For the text-containing cell, return its midpoint in [x, y] coordinate format. 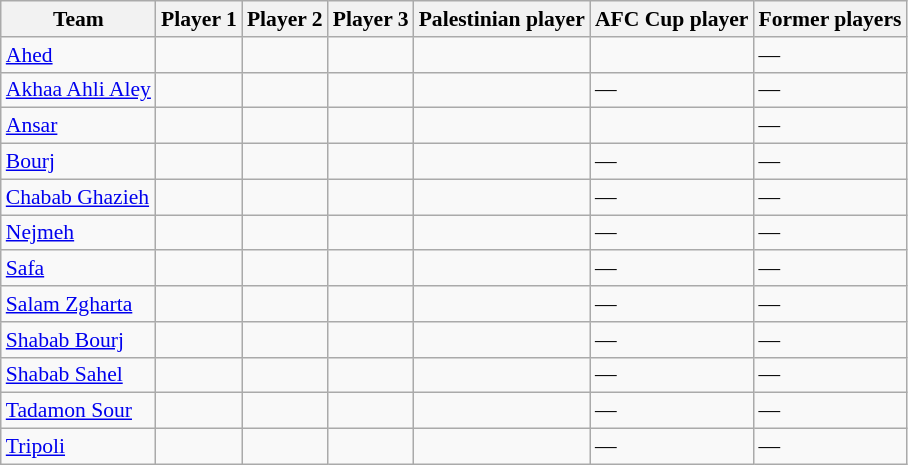
Tadamon Sour [78, 411]
Salam Zgharta [78, 304]
Player 1 [199, 19]
Ahed [78, 55]
Akhaa Ahli Aley [78, 90]
Safa [78, 269]
Former players [830, 19]
Bourj [78, 162]
Team [78, 19]
AFC Cup player [672, 19]
Chabab Ghazieh [78, 197]
Tripoli [78, 447]
Player 3 [371, 19]
Shabab Sahel [78, 375]
Player 2 [285, 19]
Palestinian player [502, 19]
Nejmeh [78, 233]
Ansar [78, 126]
Shabab Bourj [78, 340]
